Search for the cell housing the specified text and yield its [X, Y] center coordinate. 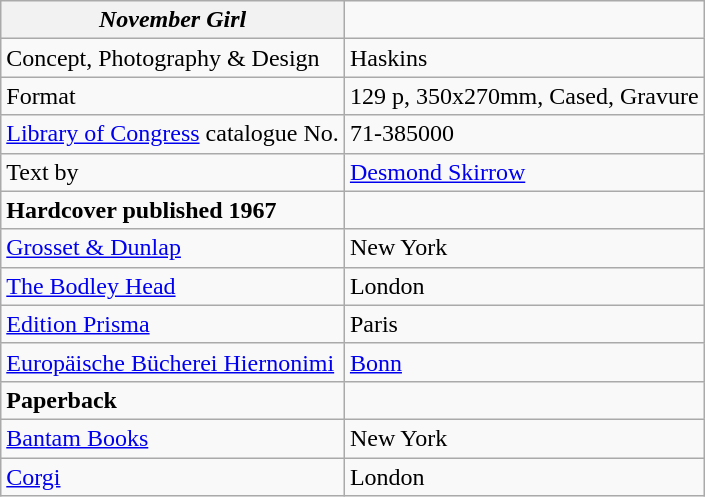
Format [173, 96]
Desmond Skirrow [524, 172]
November Girl [173, 20]
Library of Congress catalogue No. [173, 134]
Hardcover published 1967 [173, 210]
Grosset & Dunlap [173, 248]
Bantam Books [173, 438]
71-385000 [524, 134]
The Bodley Head [173, 286]
Haskins [524, 58]
Paperback [173, 400]
129 p, 350x270mm, Cased, Gravure [524, 96]
Text by [173, 172]
Bonn [524, 362]
Concept, Photography & Design [173, 58]
Corgi [173, 477]
Europäische Bücherei Hiernonimi [173, 362]
Edition Prisma [173, 324]
Paris [524, 324]
